Output the (x, y) coordinate of the center of the cell containing the given text.  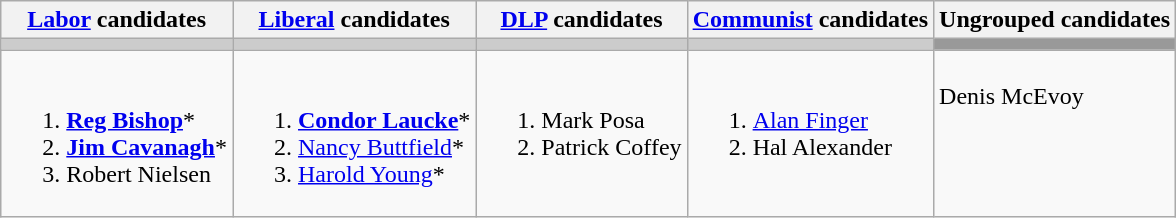
Mark PosaPatrick Coffey (582, 134)
Communist candidates (810, 20)
Reg Bishop*Jim Cavanagh*Robert Nielsen (117, 134)
Condor Laucke*Nancy Buttfield*Harold Young* (354, 134)
DLP candidates (582, 20)
Alan FingerHal Alexander (810, 134)
Labor candidates (117, 20)
Denis McEvoy (1055, 134)
Liberal candidates (354, 20)
Ungrouped candidates (1055, 20)
